Return the [X, Y] coordinate for the center point of the cell that contains the specified text.  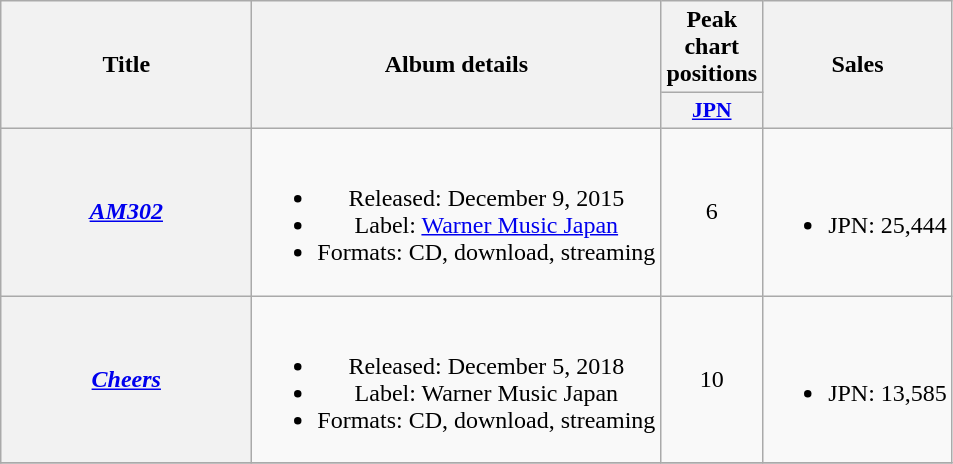
JPN: 13,585 [858, 380]
6 [712, 212]
Released: December 9, 2015 Label: Warner Music JapanFormats: CD, download, streaming [456, 212]
JPN: 25,444 [858, 212]
Cheers [126, 380]
Album details [456, 65]
AM302 [126, 212]
Released: December 5, 2018 Label: Warner Music JapanFormats: CD, download, streaming [456, 380]
Sales [858, 65]
Title [126, 65]
Peak chart positions [712, 47]
JPN [712, 111]
10 [712, 380]
